Pinpoint the cell where the given text exists, returning its (x, y) midpoint coordinate. 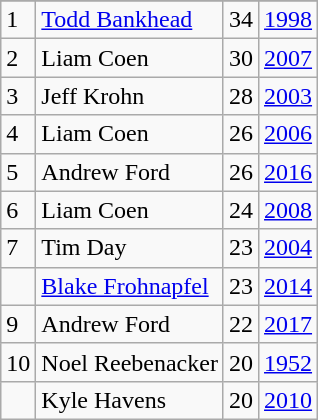
Jeff Krohn (130, 96)
2006 (288, 134)
1 (18, 20)
Kyle Havens (130, 400)
2008 (288, 210)
Tim Day (130, 248)
4 (18, 134)
2016 (288, 172)
2014 (288, 286)
5 (18, 172)
2004 (288, 248)
3 (18, 96)
2 (18, 58)
7 (18, 248)
2007 (288, 58)
1998 (288, 20)
Noel Reebenacker (130, 362)
6 (18, 210)
10 (18, 362)
Blake Frohnapfel (130, 286)
2010 (288, 400)
Todd Bankhead (130, 20)
2017 (288, 324)
1952 (288, 362)
9 (18, 324)
28 (240, 96)
34 (240, 20)
30 (240, 58)
2003 (288, 96)
24 (240, 210)
22 (240, 324)
